Identify which cell holds the provided text, then report its (x, y) central coordinate. 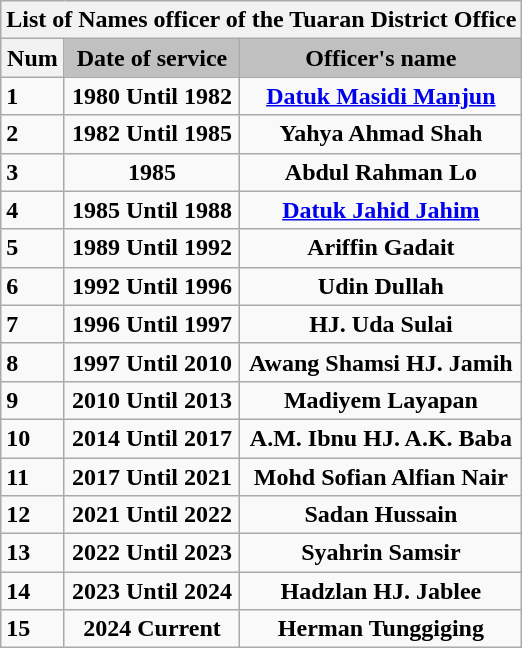
Udin Dullah (381, 286)
12 (32, 515)
4 (32, 210)
1 (32, 96)
8 (32, 362)
11 (32, 477)
2014 Until 2017 (152, 438)
5 (32, 248)
2010 Until 2013 (152, 400)
Num (32, 58)
2024 Current (152, 629)
15 (32, 629)
Mohd Sofian Alfian Nair (381, 477)
A.M. Ibnu HJ. A.K. Baba (381, 438)
Abdul Rahman Lo (381, 172)
HJ. Uda Sulai (381, 324)
2023 Until 2024 (152, 591)
6 (32, 286)
10 (32, 438)
13 (32, 553)
2017 Until 2021 (152, 477)
Datuk Masidi Manjun (381, 96)
Officer's name (381, 58)
Datuk Jahid Jahim (381, 210)
1989 Until 1992 (152, 248)
Ariffin Gadait (381, 248)
Yahya Ahmad Shah (381, 134)
1996 Until 1997 (152, 324)
2 (32, 134)
Awang Shamsi HJ. Jamih (381, 362)
9 (32, 400)
Date of service (152, 58)
Sadan Hussain (381, 515)
2022 Until 2023 (152, 553)
1982 Until 1985 (152, 134)
Madiyem Layapan (381, 400)
1980 Until 1982 (152, 96)
1985 Until 1988 (152, 210)
Hadzlan HJ. Jablee (381, 591)
1997 Until 2010 (152, 362)
1992 Until 1996 (152, 286)
Syahrin Samsir (381, 553)
7 (32, 324)
Herman Tunggiging (381, 629)
1985 (152, 172)
2021 Until 2022 (152, 515)
14 (32, 591)
3 (32, 172)
List of Names officer of the Tuaran District Office (262, 20)
